For the text-containing cell, return its midpoint in [x, y] coordinate format. 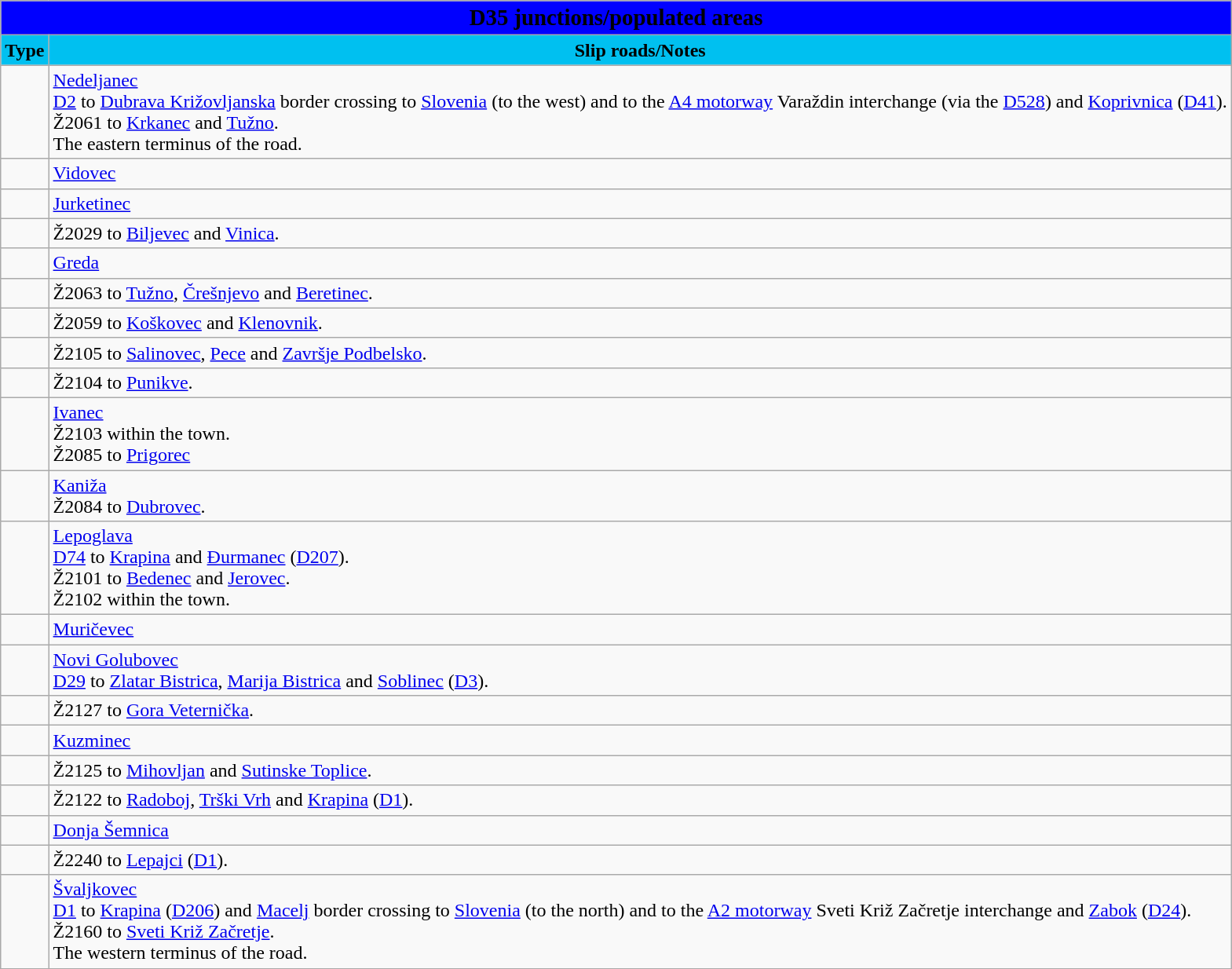
Muričevec [640, 630]
Donja Šemnica [640, 830]
Type [25, 50]
Ž2127 to Gora Veternička. [640, 711]
Kuzminec [640, 740]
D35 junctions/populated areas [616, 18]
KanižaŽ2084 to Dubrovec. [640, 495]
Ž2104 to Punikve. [640, 382]
Vidovec [640, 174]
Slip roads/Notes [640, 50]
Ž2240 to Lepajci (D1). [640, 860]
IvanecŽ2103 within the town.Ž2085 to Prigorec [640, 433]
Ž2122 to Radoboj, Trški Vrh and Krapina (D1). [640, 800]
Novi Golubovec D29 to Zlatar Bistrica, Marija Bistrica and Soblinec (D3). [640, 671]
Ž2029 to Biljevec and Vinica. [640, 233]
Ž2125 to Mihovljan and Sutinske Toplice. [640, 770]
Ž2105 to Salinovec, Pece and Završje Podbelsko. [640, 353]
Jurketinec [640, 203]
Lepoglava D74 to Krapina and Đurmanec (D207).Ž2101 to Bedenec and Jerovec.Ž2102 within the town. [640, 569]
Ž2063 to Tužno, Črešnjevo and Beretinec. [640, 293]
Ž2059 to Koškovec and Klenovnik. [640, 323]
Greda [640, 263]
